Return the [X, Y] coordinate for the center point of the cell that contains the specified text.  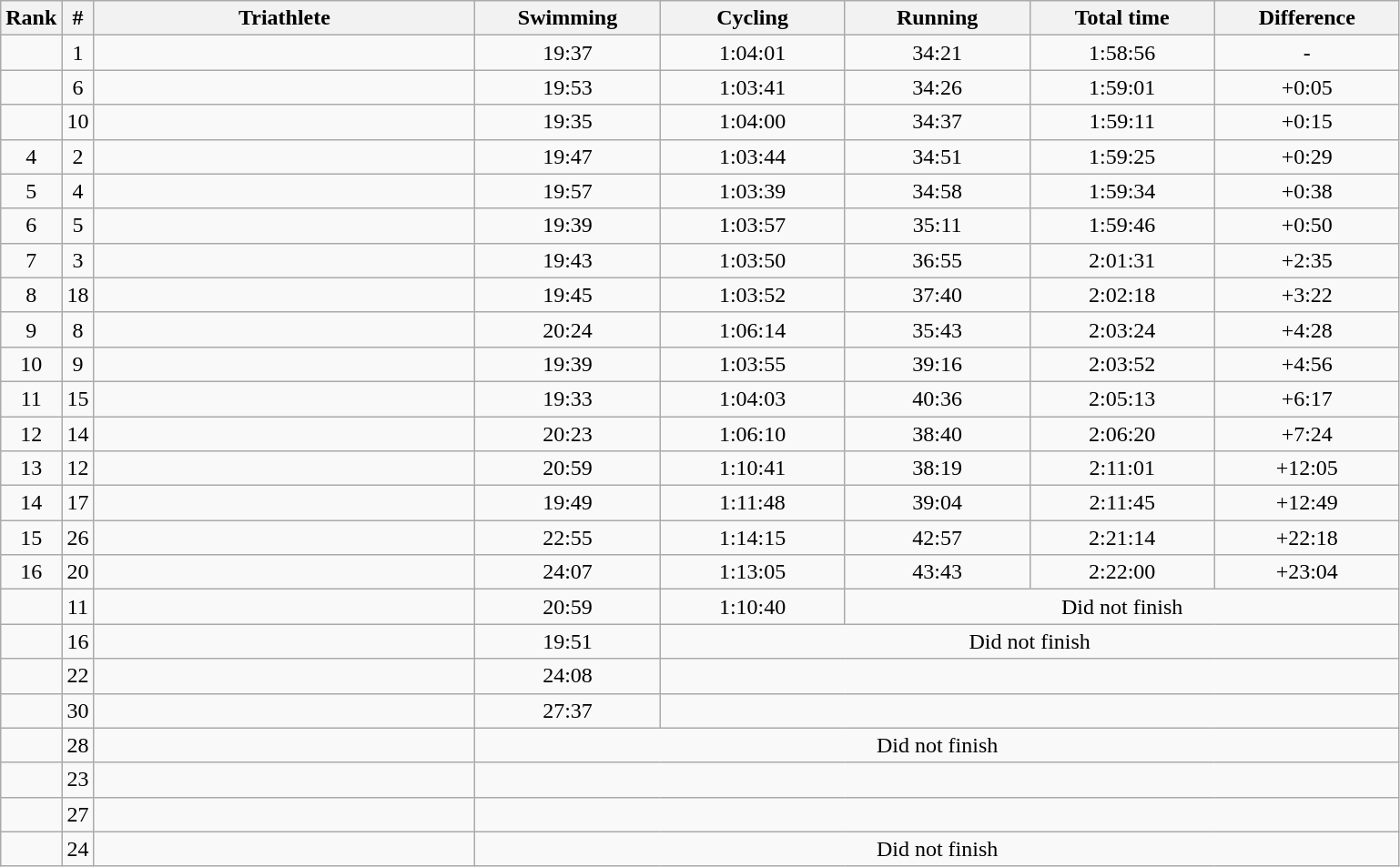
20 [78, 572]
1:59:25 [1121, 156]
Total time [1121, 18]
37:40 [938, 295]
1:10:40 [752, 607]
38:19 [938, 469]
39:16 [938, 364]
1:03:39 [752, 191]
2:03:24 [1121, 329]
19:53 [568, 87]
+4:28 [1307, 329]
22:55 [568, 538]
23 [78, 780]
2:11:45 [1121, 503]
Rank [31, 18]
2:06:20 [1121, 434]
1:03:50 [752, 260]
2:01:31 [1121, 260]
+3:22 [1307, 295]
1:03:41 [752, 87]
# [78, 18]
39:04 [938, 503]
Triathlete [284, 18]
+0:05 [1307, 87]
35:43 [938, 329]
1:03:44 [752, 156]
19:57 [568, 191]
13 [31, 469]
1:58:56 [1121, 53]
17 [78, 503]
26 [78, 538]
1:04:00 [752, 122]
+2:35 [1307, 260]
20:24 [568, 329]
7 [31, 260]
3 [78, 260]
24 [78, 849]
34:26 [938, 87]
1:59:01 [1121, 87]
+0:15 [1307, 122]
1:06:10 [752, 434]
1:03:55 [752, 364]
Running [938, 18]
- [1307, 53]
24:07 [568, 572]
Swimming [568, 18]
+0:29 [1307, 156]
1:13:05 [752, 572]
2:05:13 [1121, 398]
Difference [1307, 18]
19:47 [568, 156]
2 [78, 156]
Cycling [752, 18]
38:40 [938, 434]
2:11:01 [1121, 469]
+6:17 [1307, 398]
1:06:14 [752, 329]
2:21:14 [1121, 538]
19:51 [568, 641]
1 [78, 53]
+0:38 [1307, 191]
24:08 [568, 676]
2:22:00 [1121, 572]
40:36 [938, 398]
+0:50 [1307, 226]
+7:24 [1307, 434]
1:03:57 [752, 226]
+22:18 [1307, 538]
34:37 [938, 122]
27 [78, 814]
19:33 [568, 398]
30 [78, 711]
18 [78, 295]
2:02:18 [1121, 295]
1:03:52 [752, 295]
19:49 [568, 503]
1:11:48 [752, 503]
34:21 [938, 53]
19:43 [568, 260]
2:03:52 [1121, 364]
+4:56 [1307, 364]
35:11 [938, 226]
1:04:03 [752, 398]
34:58 [938, 191]
28 [78, 745]
34:51 [938, 156]
1:14:15 [752, 538]
1:10:41 [752, 469]
43:43 [938, 572]
+23:04 [1307, 572]
42:57 [938, 538]
22 [78, 676]
1:59:46 [1121, 226]
19:35 [568, 122]
1:59:34 [1121, 191]
19:37 [568, 53]
19:45 [568, 295]
27:37 [568, 711]
1:59:11 [1121, 122]
36:55 [938, 260]
+12:49 [1307, 503]
1:04:01 [752, 53]
+12:05 [1307, 469]
20:23 [568, 434]
